Locate the cell with the specified text and output its (x, y) center coordinate. 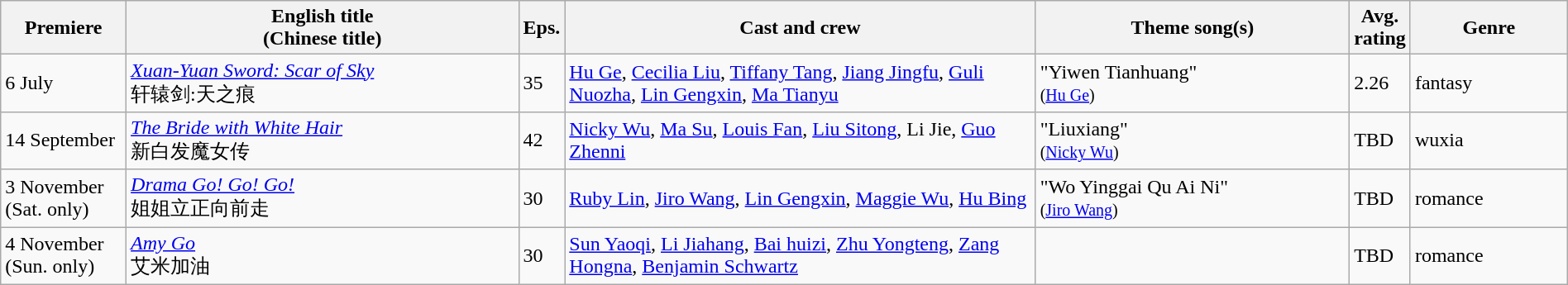
3 November(Sat. only) (64, 198)
Drama Go! Go! Go! 姐姐立正向前走 (323, 198)
Xuan-Yuan Sword: Scar of Sky 轩辕剑:天之痕 (323, 83)
"Wo Yinggai Qu Ai Ni"(Jiro Wang) (1193, 198)
4 November(Sun. only) (64, 255)
"Liuxiang"(Nicky Wu) (1193, 140)
Ruby Lin, Jiro Wang, Lin Gengxin, Maggie Wu, Hu Bing (801, 198)
14 September (64, 140)
Theme song(s) (1193, 28)
Avg. rating (1380, 28)
The Bride with White Hair 新白发魔女传 (323, 140)
Premiere (64, 28)
Cast and crew (801, 28)
35 (542, 83)
Hu Ge, Cecilia Liu, Tiffany Tang, Jiang Jingfu, Guli Nuozha, Lin Gengxin, Ma Tianyu (801, 83)
wuxia (1489, 140)
2.26 (1380, 83)
fantasy (1489, 83)
42 (542, 140)
"Yiwen Tianhuang"(Hu Ge) (1193, 83)
Genre (1489, 28)
Amy Go 艾米加油 (323, 255)
Eps. (542, 28)
6 July (64, 83)
Sun Yaoqi, Li Jiahang, Bai huizi, Zhu Yongteng, Zang Hongna, Benjamin Schwartz (801, 255)
English title (Chinese title) (323, 28)
Nicky Wu, Ma Su, Louis Fan, Liu Sitong, Li Jie, Guo Zhenni (801, 140)
